Provide the (x, y) coordinate of the cell's center where the given text is located.  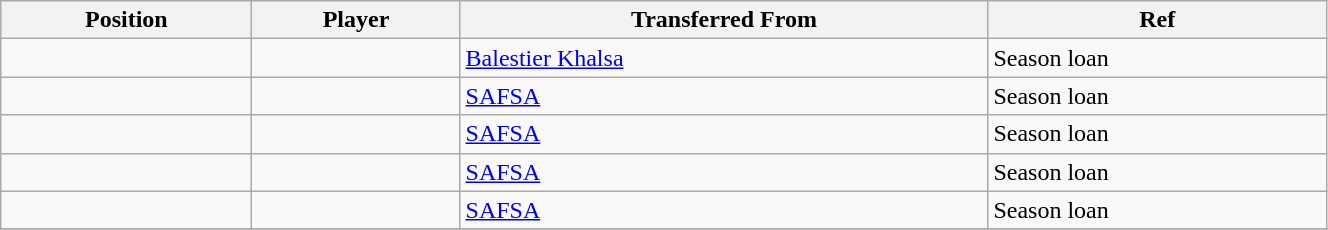
Player (356, 20)
Position (126, 20)
Ref (1158, 20)
Transferred From (724, 20)
Balestier Khalsa (724, 58)
